For the text-containing cell, return its midpoint in [X, Y] coordinate format. 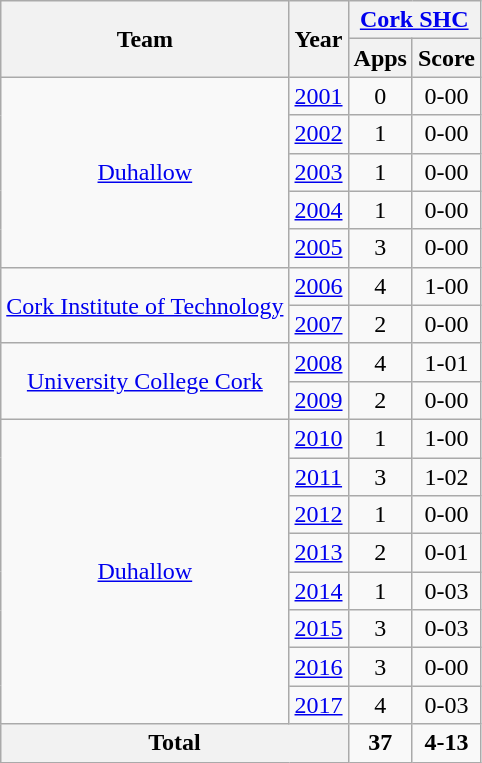
2005 [318, 248]
2011 [318, 477]
Cork Institute of Technology [145, 305]
2004 [318, 210]
2014 [318, 591]
Total [174, 743]
0-01 [446, 553]
Cork SHC [414, 20]
2013 [318, 553]
2001 [318, 96]
Year [318, 39]
1-01 [446, 362]
0 [380, 96]
2006 [318, 286]
2012 [318, 515]
Score [446, 58]
2016 [318, 667]
2009 [318, 400]
2008 [318, 362]
University College Cork [145, 381]
4-13 [446, 743]
2003 [318, 172]
2017 [318, 705]
2007 [318, 324]
1-02 [446, 477]
2010 [318, 438]
Apps [380, 58]
2002 [318, 134]
2015 [318, 629]
Team [145, 39]
37 [380, 743]
